Provide the (x, y) coordinate of the cell's center where the given text is located.  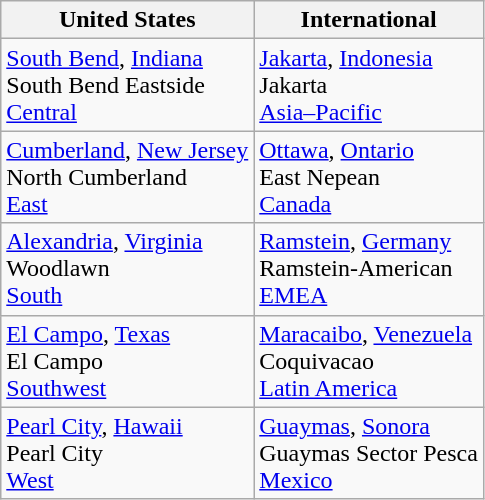
Pearl City, Hawaii Pearl CityWest (128, 453)
Ramstein, Germany Ramstein-American EMEA (369, 269)
International (369, 20)
Ottawa, Ontario East Nepean Canada (369, 177)
Cumberland, New Jersey North Cumberland East (128, 177)
South Bend, Indiana South Bend Eastside Central (128, 85)
United States (128, 20)
Alexandria, Virginia Woodlawn South (128, 269)
Guaymas, Sonora Guaymas Sector Pesca Mexico (369, 453)
El Campo, Texas El Campo Southwest (128, 361)
Maracaibo, Venezuela Coquivacao Latin America (369, 361)
Jakarta, IndonesiaJakartaAsia–Pacific (369, 85)
